Detect which cell encompasses the target text, then output its (X, Y) center coordinate. 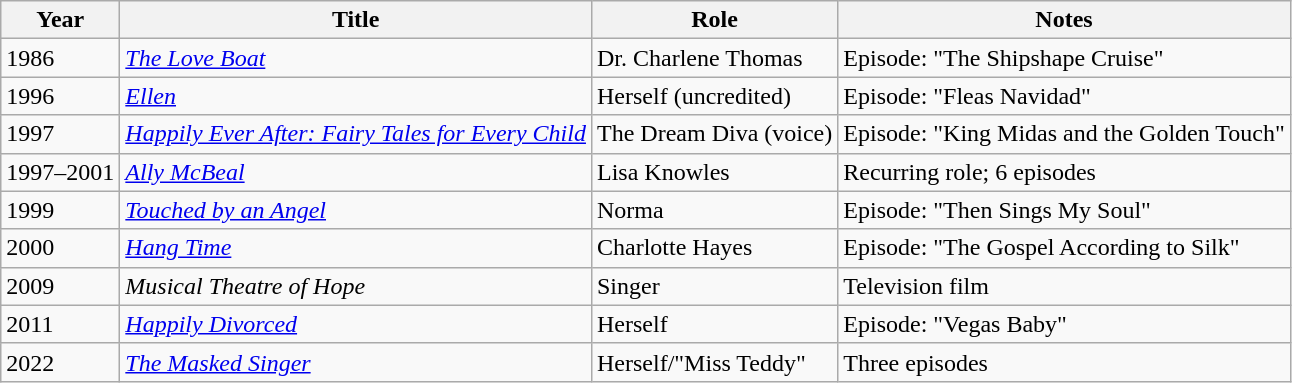
Touched by an Angel (356, 210)
The Dream Diva (voice) (714, 134)
Herself (714, 324)
Charlotte Hayes (714, 248)
1996 (60, 96)
2011 (60, 324)
Recurring role; 6 episodes (1064, 172)
Herself (uncredited) (714, 96)
The Masked Singer (356, 362)
2009 (60, 286)
1997–2001 (60, 172)
1997 (60, 134)
Happily Divorced (356, 324)
Dr. Charlene Thomas (714, 58)
Happily Ever After: Fairy Tales for Every Child (356, 134)
Title (356, 20)
Episode: "The Gospel According to Silk" (1064, 248)
Episode: "Fleas Navidad" (1064, 96)
Musical Theatre of Hope (356, 286)
2000 (60, 248)
Year (60, 20)
Lisa Knowles (714, 172)
Hang Time (356, 248)
Ally McBeal (356, 172)
Norma (714, 210)
1999 (60, 210)
The Love Boat (356, 58)
2022 (60, 362)
Role (714, 20)
Episode: "Vegas Baby" (1064, 324)
Ellen (356, 96)
Episode: "Then Sings My Soul" (1064, 210)
Television film (1064, 286)
Singer (714, 286)
1986 (60, 58)
Episode: "King Midas and the Golden Touch" (1064, 134)
Three episodes (1064, 362)
Notes (1064, 20)
Episode: "The Shipshape Cruise" (1064, 58)
Herself/"Miss Teddy" (714, 362)
